Return the (X, Y) coordinate for the center point of the cell that contains the specified text.  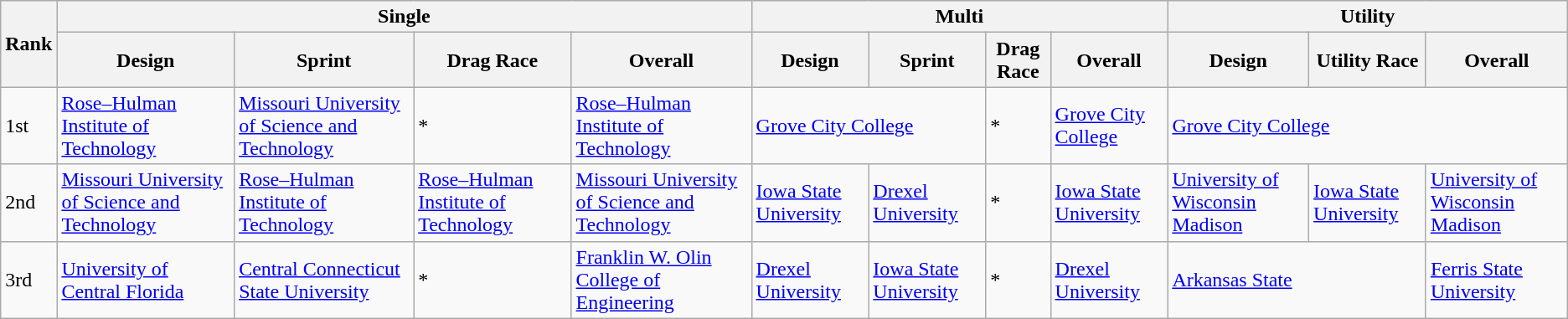
Central Connecticut State University (324, 280)
Franklin W. Olin College of Engineering (662, 280)
Arkansas State (1297, 280)
Multi (960, 17)
Utility Race (1368, 60)
1st (28, 126)
3rd (28, 280)
2nd (28, 203)
Ferris State University (1496, 280)
Single (404, 17)
Rank (28, 44)
Utility (1367, 17)
University of Central Florida (146, 280)
